From the cell containing the given text, extract its center point as [X, Y] coordinate. 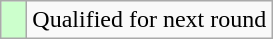
Qualified for next round [150, 20]
